Return the (x, y) coordinate for the center point of the cell that contains the specified text.  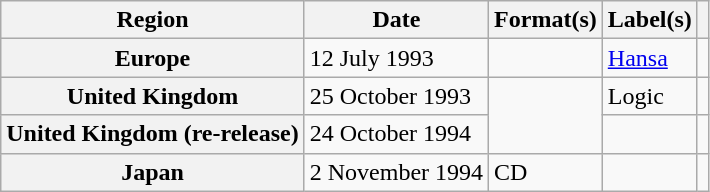
Region (152, 20)
United Kingdom (152, 96)
Hansa (650, 58)
Japan (152, 172)
12 July 1993 (396, 58)
United Kingdom (re-release) (152, 134)
25 October 1993 (396, 96)
Europe (152, 58)
Format(s) (546, 20)
2 November 1994 (396, 172)
Logic (650, 96)
CD (546, 172)
24 October 1994 (396, 134)
Label(s) (650, 20)
Date (396, 20)
